Return [x, y] of the center of cell containing provided text 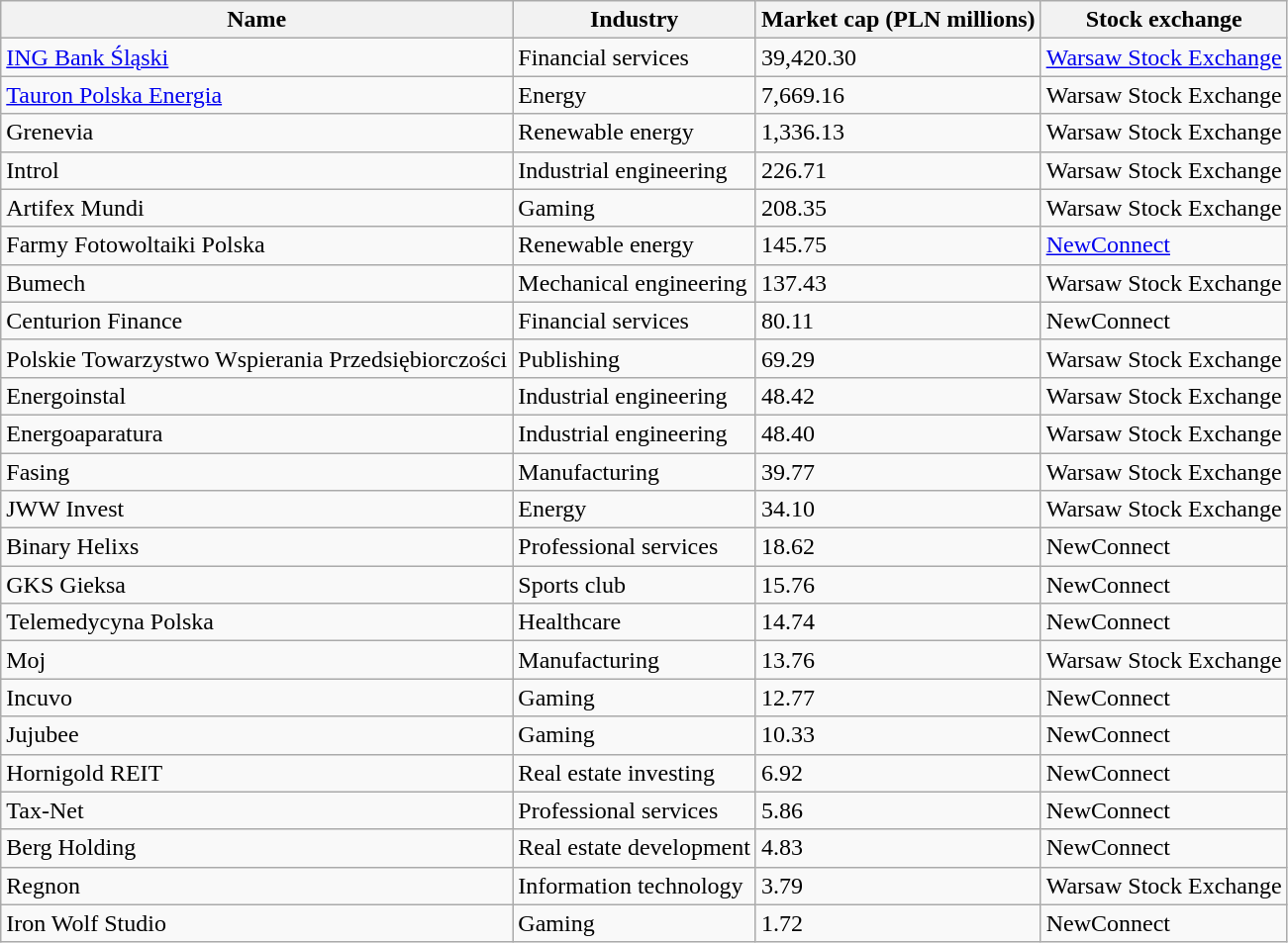
Polskie Towarzystwo Wspierania Przedsiębiorczości [257, 358]
GKS Gieksa [257, 585]
5.86 [898, 810]
39.77 [898, 472]
145.75 [898, 245]
10.33 [898, 735]
1,336.13 [898, 133]
Artifex Mundi [257, 208]
137.43 [898, 283]
12.77 [898, 698]
48.40 [898, 433]
Information technology [635, 886]
4.83 [898, 848]
Name [257, 20]
Stock exchange [1164, 20]
208.35 [898, 208]
18.62 [898, 547]
39,420.30 [898, 57]
Market cap (PLN millions) [898, 20]
ING Bank Śląski [257, 57]
Healthcare [635, 622]
80.11 [898, 321]
69.29 [898, 358]
Fasing [257, 472]
15.76 [898, 585]
7,669.16 [898, 95]
Binary Helixs [257, 547]
Mechanical engineering [635, 283]
Iron Wolf Studio [257, 923]
Tauron Polska Energia [257, 95]
JWW Invest [257, 510]
3.79 [898, 886]
13.76 [898, 660]
Telemedycyna Polska [257, 622]
Incuvo [257, 698]
48.42 [898, 396]
Energoaparatura [257, 433]
Energoinstal [257, 396]
Sports club [635, 585]
Centurion Finance [257, 321]
14.74 [898, 622]
Grenevia [257, 133]
Bumech [257, 283]
Introl [257, 170]
Industry [635, 20]
Real estate investing [635, 773]
Regnon [257, 886]
Farmy Fotowoltaiki Polska [257, 245]
Hornigold REIT [257, 773]
226.71 [898, 170]
Tax-Net [257, 810]
Jujubee [257, 735]
34.10 [898, 510]
1.72 [898, 923]
Moj [257, 660]
Real estate development [635, 848]
Publishing [635, 358]
6.92 [898, 773]
Berg Holding [257, 848]
